Scan for the cell matching the given text and deliver its [X, Y] coordinate at center. 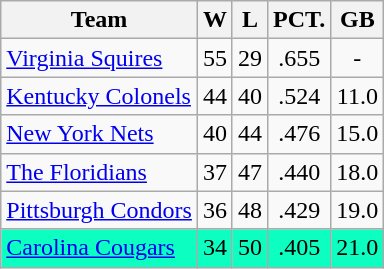
L [250, 20]
34 [214, 248]
Virginia Squires [100, 58]
GB [358, 20]
.405 [300, 248]
18.0 [358, 172]
New York Nets [100, 134]
50 [250, 248]
47 [250, 172]
19.0 [358, 210]
.476 [300, 134]
Kentucky Colonels [100, 96]
29 [250, 58]
11.0 [358, 96]
Team [100, 20]
Carolina Cougars [100, 248]
21.0 [358, 248]
The Floridians [100, 172]
55 [214, 58]
36 [214, 210]
48 [250, 210]
.524 [300, 96]
.429 [300, 210]
W [214, 20]
.440 [300, 172]
15.0 [358, 134]
.655 [300, 58]
PCT. [300, 20]
Pittsburgh Condors [100, 210]
37 [214, 172]
- [358, 58]
